Scan for the cell matching the given text and deliver its [X, Y] coordinate at center. 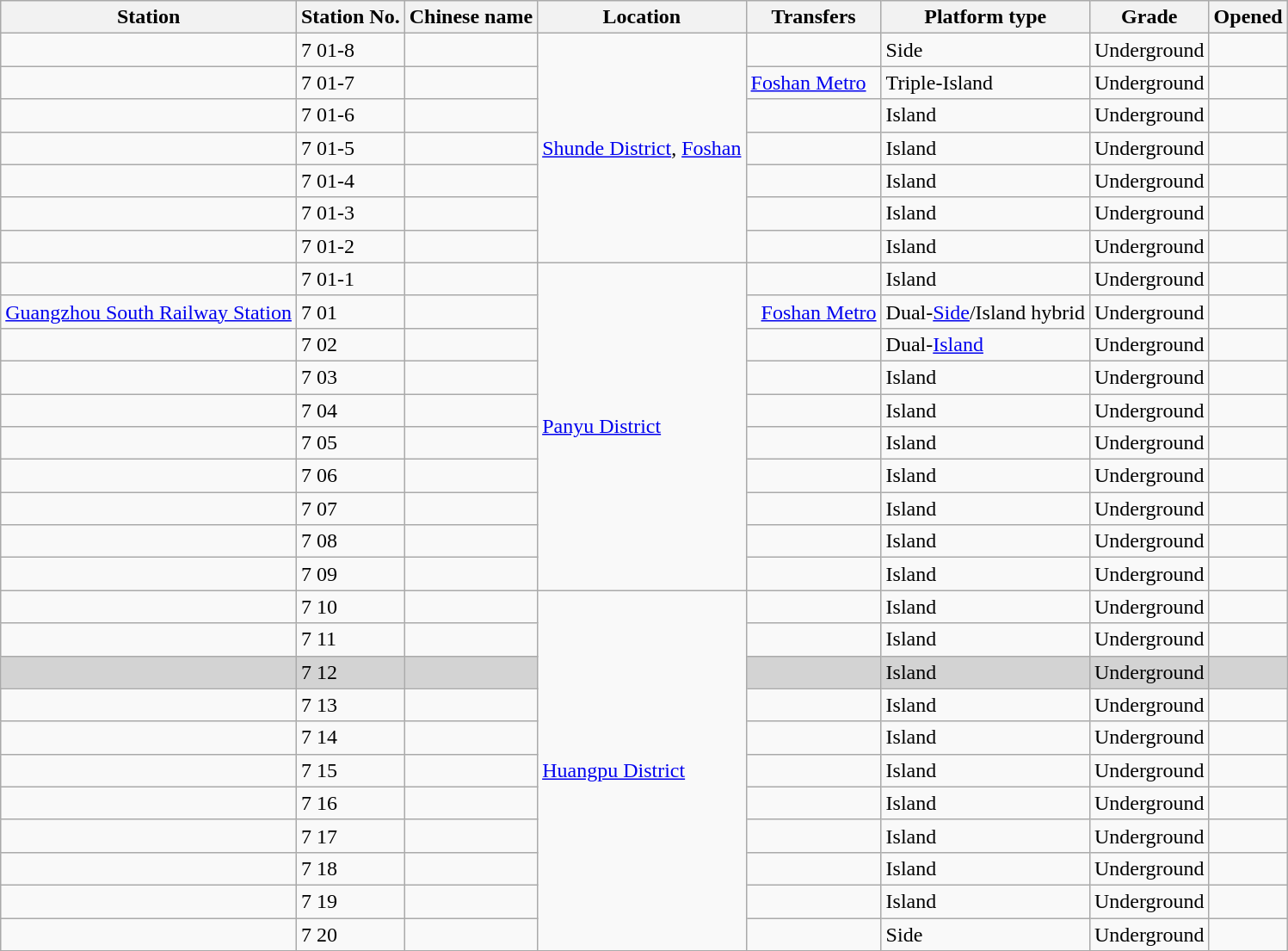
7 01-2 [350, 246]
7 06 [350, 476]
7 16 [350, 803]
7 08 [350, 541]
Opened [1248, 17]
7 01-3 [350, 213]
7 11 [350, 639]
7 01-4 [350, 181]
Station [149, 17]
Location [642, 17]
7 14 [350, 738]
7 07 [350, 509]
7 03 [350, 377]
7 12 [350, 672]
7 20 [350, 934]
7 10 [350, 607]
7 01-1 [350, 279]
7 15 [350, 770]
7 17 [350, 836]
Triple-Island [985, 83]
7 01-8 [350, 50]
Guangzhou South Railway Station [149, 312]
7 04 [350, 411]
7 05 [350, 443]
Grade [1149, 17]
7 19 [350, 901]
7 18 [350, 868]
7 01 [350, 312]
Shunde District, Foshan [642, 148]
Station No. [350, 17]
7 01-7 [350, 83]
7 13 [350, 705]
7 01-6 [350, 115]
Dual-Side/Island hybrid [985, 312]
Huangpu District [642, 771]
Transfers [814, 17]
7 09 [350, 574]
Platform type [985, 17]
Panyu District [642, 427]
Dual-Island [985, 344]
7 02 [350, 344]
Chinese name [471, 17]
7 01-5 [350, 148]
